Find where the given text appears and provide that cell's center as (x, y) coordinate. 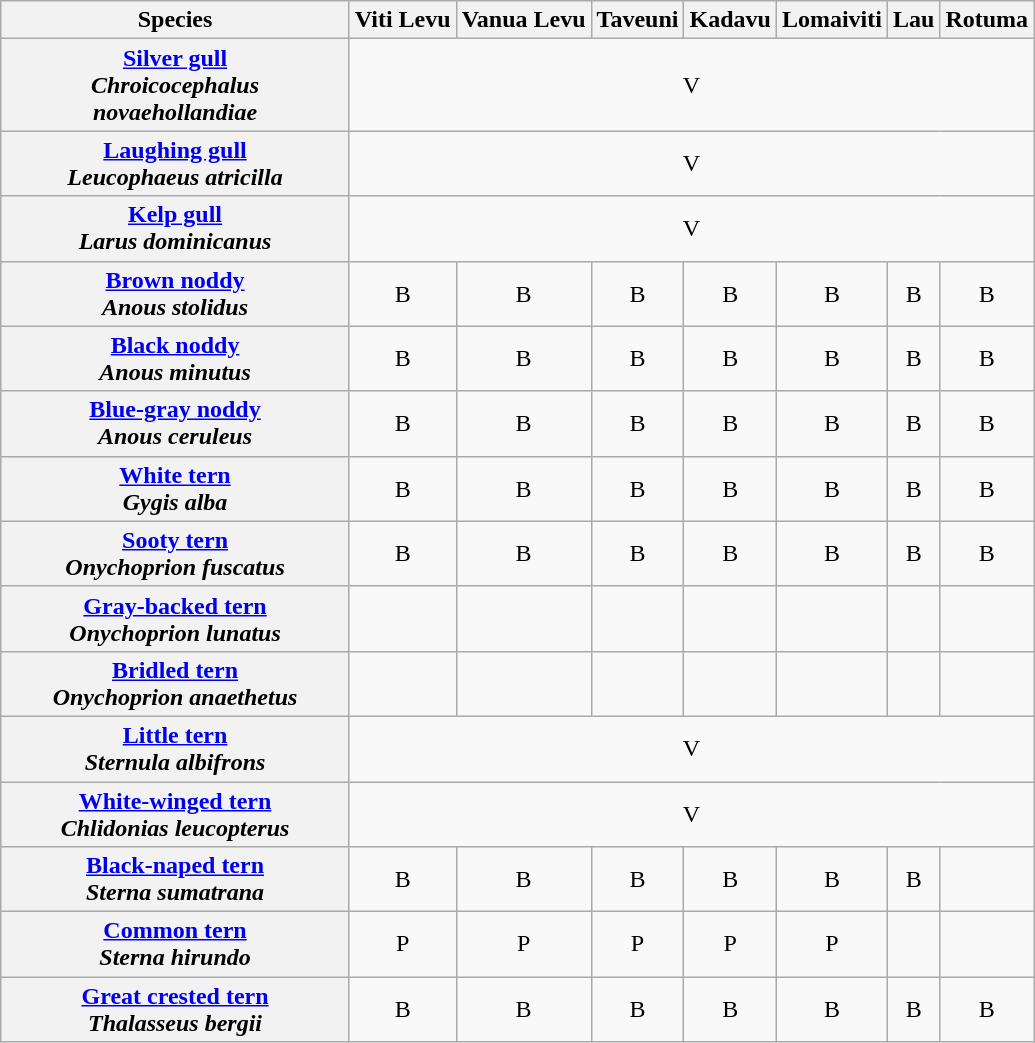
Lau (913, 20)
Gray-backed ternOnychoprion lunatus (176, 618)
Black-naped ternSterna sumatrana (176, 880)
White-winged ternChlidonias leucopterus (176, 814)
Rotuma (987, 20)
Viti Levu (402, 20)
Silver gullChroicocephalus novaehollandiae (176, 85)
Sooty ternOnychoprion fuscatus (176, 554)
Black noddyAnous minutus (176, 358)
Laughing gullLeucophaeus atricilla (176, 164)
Brown noddyAnous stolidus (176, 294)
Little ternSternula albifrons (176, 748)
White ternGygis alba (176, 488)
Vanua Levu (524, 20)
Great crested ternThalasseus bergii (176, 1010)
Lomaiviti (832, 20)
Taveuni (638, 20)
Blue-gray noddyAnous ceruleus (176, 424)
Bridled ternOnychoprion anaethetus (176, 684)
Kelp gullLarus dominicanus (176, 228)
Common ternSterna hirundo (176, 944)
Kadavu (730, 20)
Species (176, 20)
